Extract the [x, y] coordinate from the center of the cell holding the provided text.  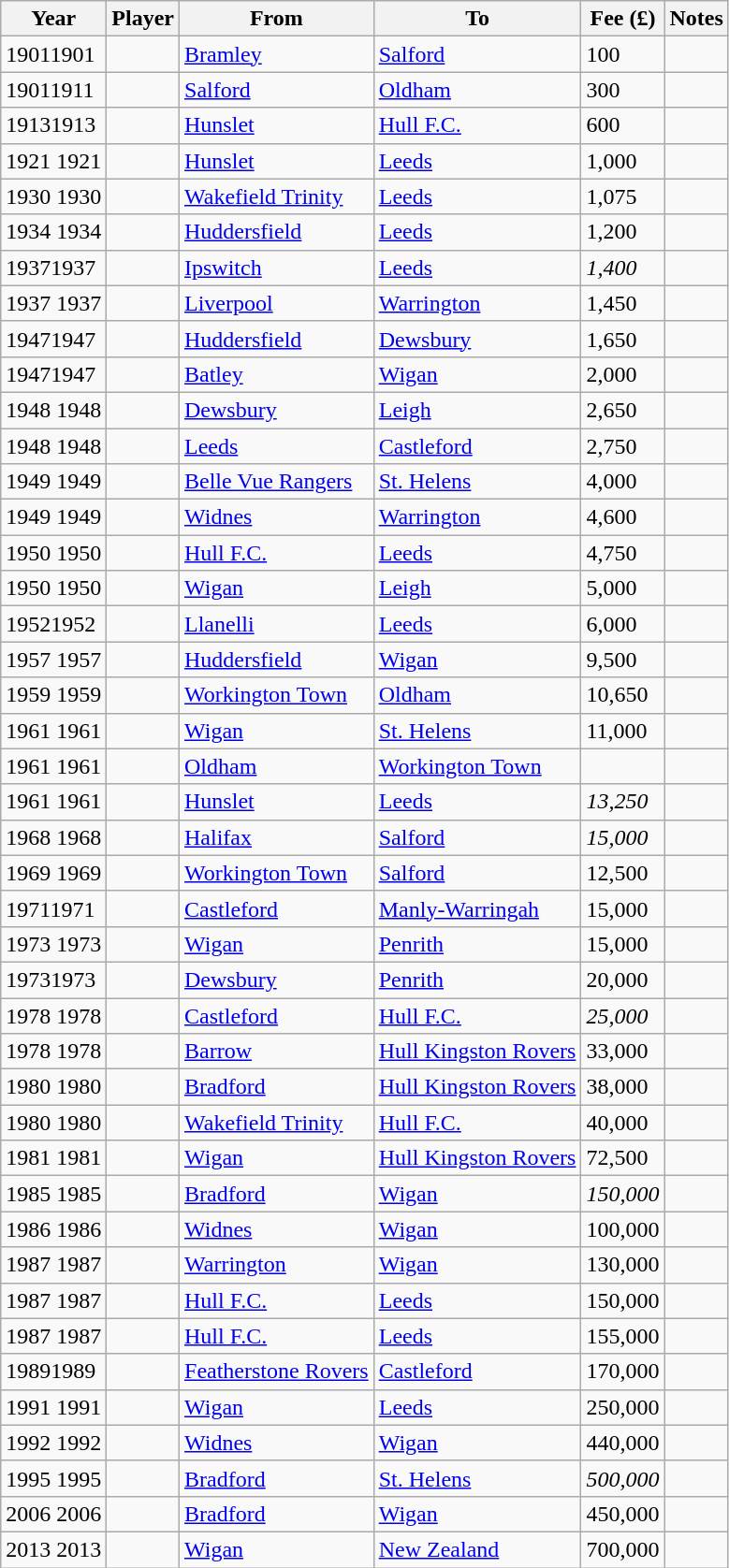
To [477, 19]
1930 1930 [54, 196]
4,000 [623, 482]
4,750 [623, 553]
1921 1921 [54, 161]
11,000 [623, 731]
Notes [696, 19]
5,000 [623, 588]
4,600 [623, 517]
From [277, 19]
19711971 [54, 908]
2,750 [623, 446]
Manly-Warringah [477, 908]
1973 1973 [54, 944]
1,000 [623, 161]
2006 2006 [54, 1514]
19521952 [54, 624]
Ipswitch [277, 268]
1991 1991 [54, 1407]
700,000 [623, 1549]
500,000 [623, 1478]
9,500 [623, 660]
33,000 [623, 1052]
155,000 [623, 1336]
19011901 [54, 54]
Barrow [277, 1052]
1992 1992 [54, 1443]
1,200 [623, 232]
38,000 [623, 1087]
1934 1934 [54, 232]
19011911 [54, 90]
250,000 [623, 1407]
25,000 [623, 1015]
New Zealand [477, 1549]
72,500 [623, 1158]
1981 1981 [54, 1158]
6,000 [623, 624]
19731973 [54, 980]
12,500 [623, 873]
440,000 [623, 1443]
40,000 [623, 1123]
450,000 [623, 1514]
1,650 [623, 339]
130,000 [623, 1265]
Belle Vue Rangers [277, 482]
1985 1985 [54, 1194]
100,000 [623, 1229]
170,000 [623, 1372]
20,000 [623, 980]
19891989 [54, 1372]
Fee (£) [623, 19]
Liverpool [277, 303]
13,250 [623, 802]
19371937 [54, 268]
1,075 [623, 196]
600 [623, 125]
1968 1968 [54, 837]
1957 1957 [54, 660]
100 [623, 54]
Year [54, 19]
19131913 [54, 125]
Player [143, 19]
Llanelli [277, 624]
2,000 [623, 374]
1959 1959 [54, 695]
2,650 [623, 410]
Batley [277, 374]
300 [623, 90]
1969 1969 [54, 873]
1986 1986 [54, 1229]
1995 1995 [54, 1478]
1937 1937 [54, 303]
1,450 [623, 303]
Halifax [277, 837]
Featherstone Rovers [277, 1372]
2013 2013 [54, 1549]
Bramley [277, 54]
1,400 [623, 268]
10,650 [623, 695]
